Provide the (x, y) coordinate of the cell's center where the given text is located.  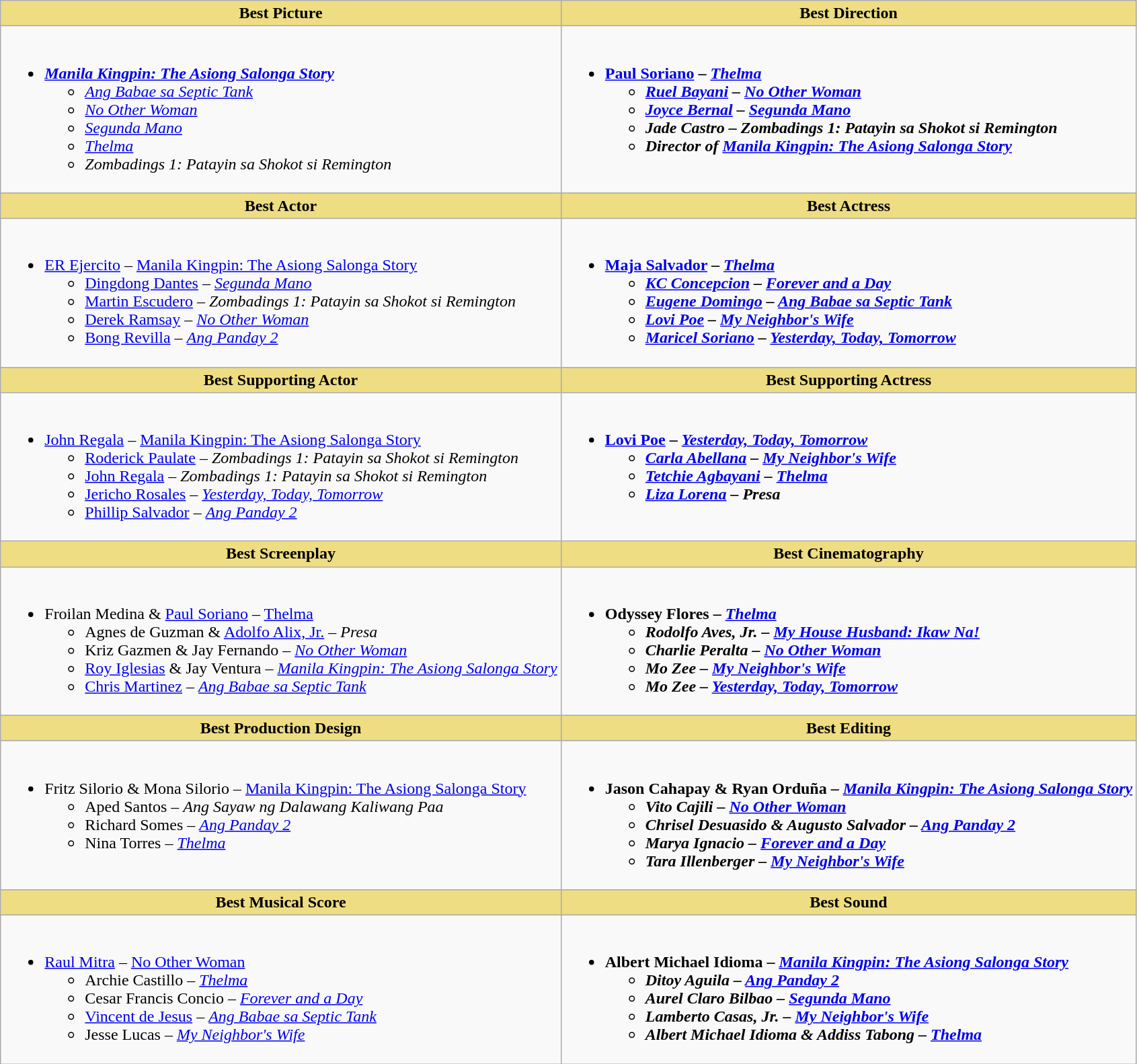
Best Editing (849, 728)
Best Supporting Actress (849, 380)
Best Musical Score (281, 902)
Best Supporting Actor (281, 380)
Best Cinematography (849, 554)
Best Production Design (281, 728)
Best Screenplay (281, 554)
Best Actress (849, 206)
Manila Kingpin: The Asiong Salonga StoryAng Babae sa Septic TankNo Other WomanSegunda ManoThelmaZombadings 1: Patayin sa Shokot si Remington (281, 110)
Best Picture (281, 13)
Best Sound (849, 902)
Best Direction (849, 13)
Lovi Poe – Yesterday, Today, TomorrowCarla Abellana – My Neighbor's WifeTetchie Agbayani – ThelmaLiza Lorena – Presa (849, 466)
Best Actor (281, 206)
